Capture the cell that displays the provided text and extract its (X, Y) central coordinate. 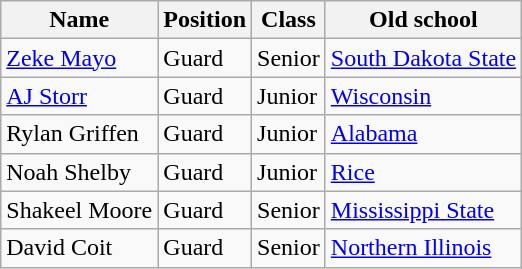
Shakeel Moore (80, 210)
Old school (423, 20)
Zeke Mayo (80, 58)
Position (205, 20)
David Coit (80, 248)
South Dakota State (423, 58)
Northern Illinois (423, 248)
Noah Shelby (80, 172)
Class (289, 20)
Mississippi State (423, 210)
Wisconsin (423, 96)
Rylan Griffen (80, 134)
Alabama (423, 134)
Rice (423, 172)
Name (80, 20)
AJ Storr (80, 96)
